Capture the cell that displays the provided text and extract its [x, y] central coordinate. 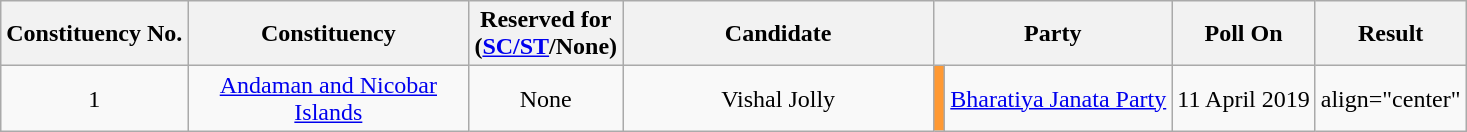
Result [1390, 34]
Candidate [778, 34]
Party [1053, 34]
Poll On [1244, 34]
Constituency No. [94, 34]
Bharatiya Janata Party [1058, 98]
Reserved for(SC/ST/None) [546, 34]
Constituency [328, 34]
1 [94, 98]
Andaman and Nicobar Islands [328, 98]
align="center" [1390, 98]
11 April 2019 [1244, 98]
Vishal Jolly [778, 98]
None [546, 98]
